Extract the [X, Y] coordinate from the center of the cell holding the provided text.  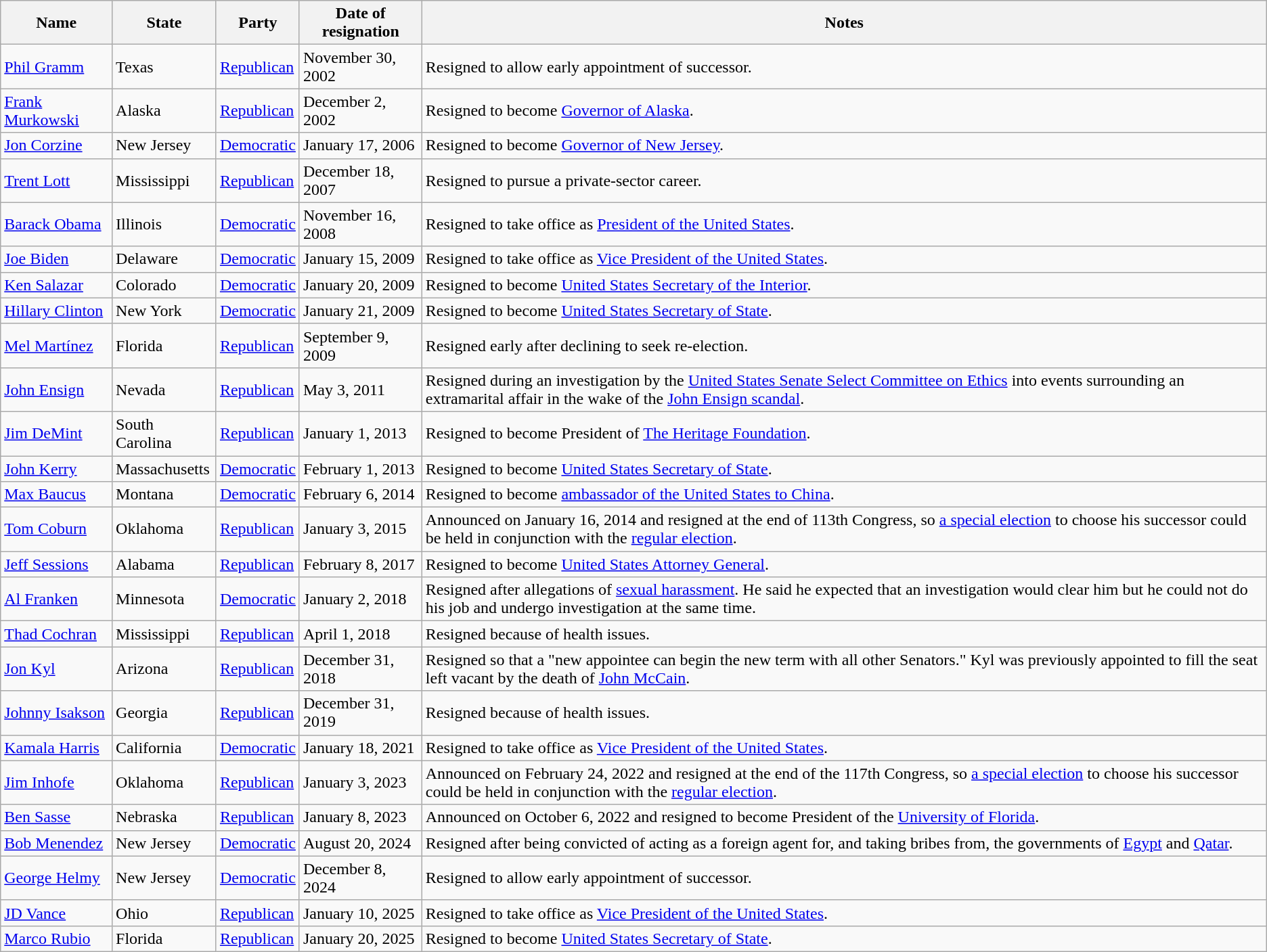
Minnesota [164, 599]
January 20, 2009 [360, 285]
Georgia [164, 713]
November 30, 2002 [360, 66]
Jim Inhofe [57, 782]
Resigned after being convicted of acting as a foreign agent for, and taking bribes from, the governments of Egypt and Qatar. [844, 843]
Nebraska [164, 817]
December 31, 2018 [360, 668]
Name [57, 23]
Alaska [164, 111]
January 3, 2015 [360, 529]
Resigned to become Governor of New Jersey. [844, 145]
Arizona [164, 668]
Notes [844, 23]
Mel Martínez [57, 345]
January 15, 2009 [360, 259]
South Carolina [164, 433]
August 20, 2024 [360, 843]
Ben Sasse [57, 817]
Phil Gramm [57, 66]
Frank Murkowski [57, 111]
Resigned to become United States Secretary of the Interior. [844, 285]
Party [257, 23]
February 6, 2014 [360, 495]
January 3, 2023 [360, 782]
Al Franken [57, 599]
Resigned to pursue a private-sector career. [844, 180]
January 1, 2013 [360, 433]
George Helmy [57, 878]
Hillary Clinton [57, 311]
February 1, 2013 [360, 469]
December 2, 2002 [360, 111]
California [164, 748]
Nevada [164, 390]
John Kerry [57, 469]
Colorado [164, 285]
Ohio [164, 913]
Joe Biden [57, 259]
Date of resignation [360, 23]
Thad Cochran [57, 634]
John Ensign [57, 390]
Jon Kyl [57, 668]
January 17, 2006 [360, 145]
Massachusetts [164, 469]
February 8, 2017 [360, 564]
Alabama [164, 564]
January 2, 2018 [360, 599]
September 9, 2009 [360, 345]
Texas [164, 66]
Trent Lott [57, 180]
January 21, 2009 [360, 311]
December 18, 2007 [360, 180]
Resigned to become Governor of Alaska. [844, 111]
Kamala Harris [57, 748]
Bob Menendez [57, 843]
Resigned early after declining to seek re-election. [844, 345]
May 3, 2011 [360, 390]
Jeff Sessions [57, 564]
Jim DeMint [57, 433]
Illinois [164, 225]
Announced on October 6, 2022 and resigned to become President of the University of Florida. [844, 817]
Ken Salazar [57, 285]
JD Vance [57, 913]
Johnny Isakson [57, 713]
Resigned to become President of The Heritage Foundation. [844, 433]
Barack Obama [57, 225]
New York [164, 311]
Resigned to become ambassador of the United States to China. [844, 495]
Montana [164, 495]
Delaware [164, 259]
Resigned to take office as President of the United States. [844, 225]
January 8, 2023 [360, 817]
January 18, 2021 [360, 748]
December 8, 2024 [360, 878]
December 31, 2019 [360, 713]
Jon Corzine [57, 145]
Max Baucus [57, 495]
Marco Rubio [57, 938]
January 20, 2025 [360, 938]
Tom Coburn [57, 529]
November 16, 2008 [360, 225]
April 1, 2018 [360, 634]
Resigned to become United States Attorney General. [844, 564]
State [164, 23]
January 10, 2025 [360, 913]
